Provide the (X, Y) coordinate of the cell's center where the given text is located.  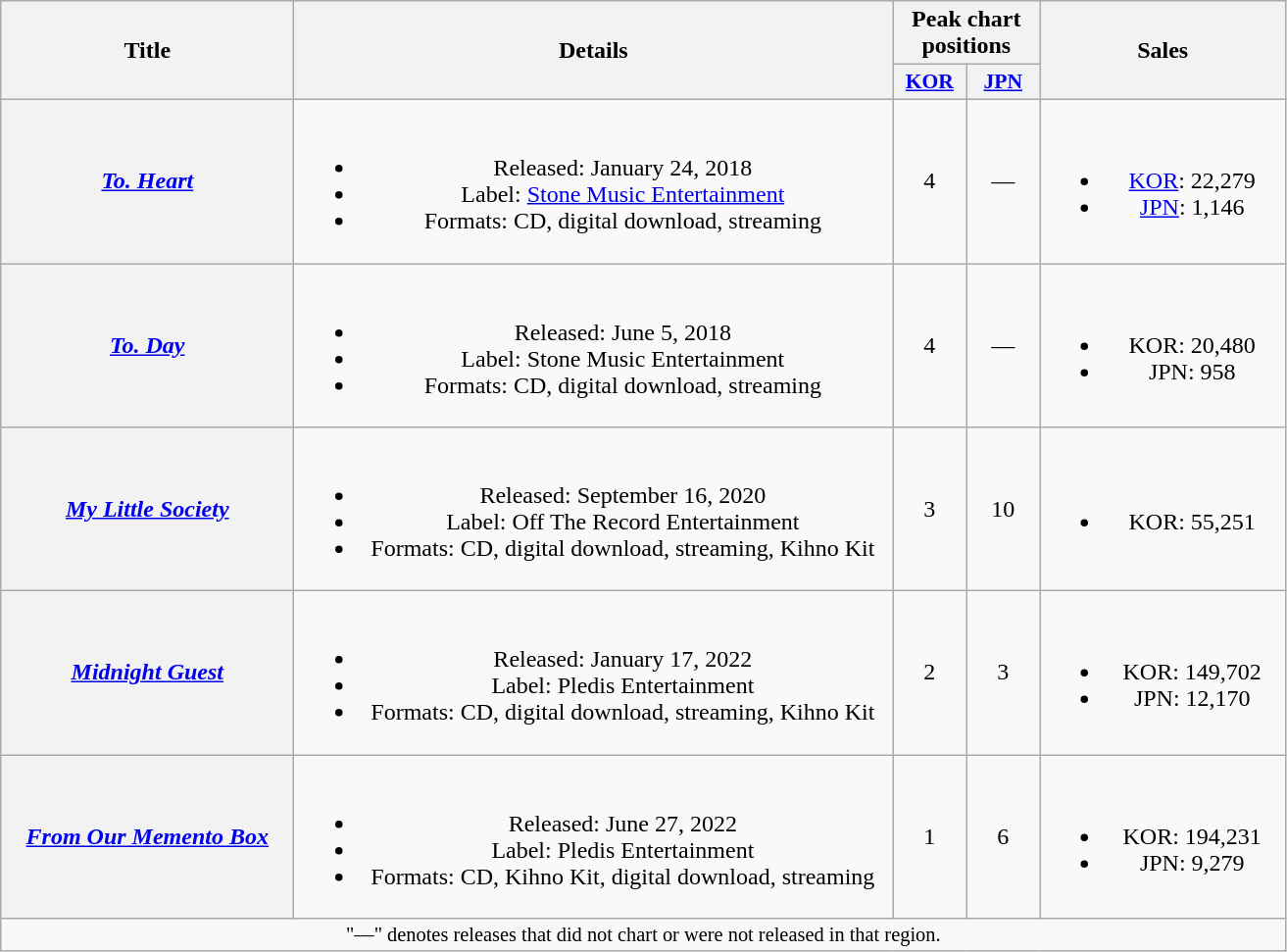
2 (929, 673)
Details (594, 51)
KOR: 22,279JPN: 1,146 (1163, 180)
To. Heart (147, 180)
JPN (1004, 82)
Midnight Guest (147, 673)
KOR: 20,480JPN: 958 (1163, 345)
From Our Memento Box (147, 837)
1 (929, 837)
Released: September 16, 2020Label: Off The Record EntertainmentFormats: CD, digital download, streaming, Kihno Kit (594, 510)
KOR: 55,251 (1163, 510)
Released: January 17, 2022Label: Pledis EntertainmentFormats: CD, digital download, streaming, Kihno Kit (594, 673)
Released: January 24, 2018Label: Stone Music EntertainmentFormats: CD, digital download, streaming (594, 180)
Title (147, 51)
Sales (1163, 51)
KOR: 194,231JPN: 9,279 (1163, 837)
KOR (929, 82)
Released: June 5, 2018Label: Stone Music EntertainmentFormats: CD, digital download, streaming (594, 345)
Peak chart positions (966, 33)
My Little Society (147, 510)
"—" denotes releases that did not chart or were not released in that region. (643, 935)
KOR: 149,702JPN: 12,170 (1163, 673)
Released: June 27, 2022Label: Pledis EntertainmentFormats: CD, Kihno Kit, digital download, streaming (594, 837)
To. Day (147, 345)
10 (1004, 510)
6 (1004, 837)
